Find where the given text appears and provide that cell's center as (X, Y) coordinate. 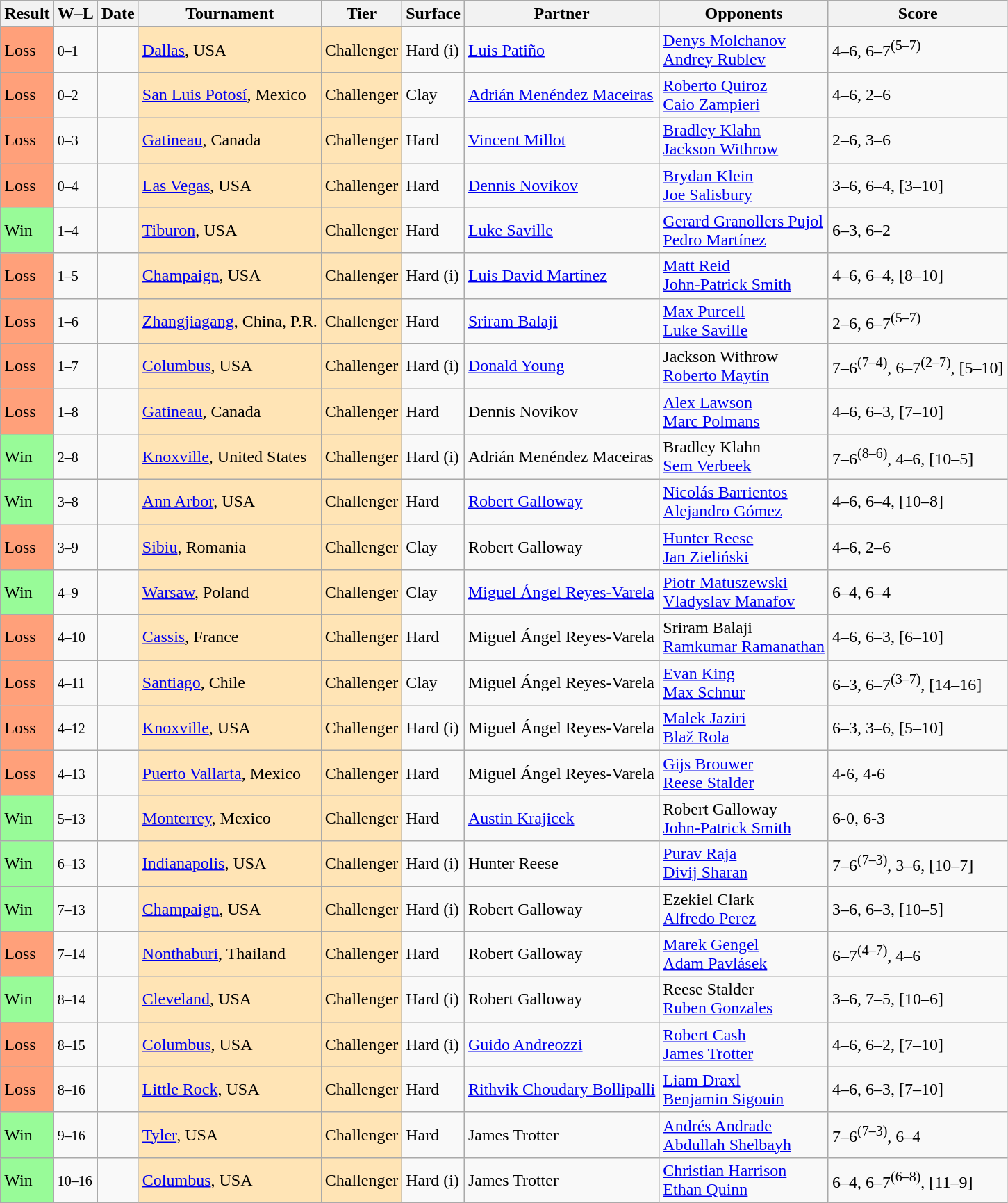
Ezekiel Clark Alfredo Perez (744, 909)
Denys Molchanov Andrey Rublev (744, 50)
3–9 (75, 546)
Andrés Andrade Abdullah Shelbayh (744, 1134)
Nonthaburi, Thailand (229, 954)
1–8 (75, 411)
7–14 (75, 954)
Malek Jaziri Blaž Rola (744, 728)
4–6, 6–7(5–7) (918, 50)
Tournament (229, 14)
Bradley Klahn Jackson Withrow (744, 140)
1–6 (75, 321)
Alex Lawson Marc Polmans (744, 411)
Piotr Matuszewski Vladyslav Manafov (744, 592)
Las Vegas, USA (229, 185)
Tiburon, USA (229, 231)
Knoxville, USA (229, 728)
Cleveland, USA (229, 999)
3–8 (75, 502)
Luis Patiño (561, 50)
0–3 (75, 140)
8–15 (75, 1044)
Hunter Reese (561, 863)
4–6, 6–2, [7–10] (918, 1044)
7–6(7–3), 3–6, [10–7] (918, 863)
Cassis, France (229, 638)
6–3, 6–7(3–7), [14–16] (918, 682)
7–6(7–3), 6–4 (918, 1134)
2–6, 6–7(5–7) (918, 321)
3–6, 6–3, [10–5] (918, 909)
Ann Arbor, USA (229, 502)
Robert Galloway John-Patrick Smith (744, 819)
Dallas, USA (229, 50)
4–13 (75, 773)
2–6, 3–6 (918, 140)
3–6, 7–5, [10–6] (918, 999)
7–6(8–6), 4–6, [10–5] (918, 456)
Luis David Martínez (561, 275)
9–16 (75, 1134)
Puerto Vallarta, Mexico (229, 773)
Guido Andreozzi (561, 1044)
2–8 (75, 456)
Santiago, Chile (229, 682)
Score (918, 14)
1–5 (75, 275)
Knoxville, United States (229, 456)
Zhangjiagang, China, P.R. (229, 321)
4–9 (75, 592)
Opponents (744, 14)
6–7(4–7), 4–6 (918, 954)
Donald Young (561, 366)
Marek Gengel Adam Pavlásek (744, 954)
Bradley Klahn Sem Verbeek (744, 456)
Hunter Reese Jan Zieliński (744, 546)
7–6(7–4), 6–7(2–7), [5–10] (918, 366)
Tier (361, 14)
Gerard Granollers Pujol Pedro Martínez (744, 231)
Matt Reid John-Patrick Smith (744, 275)
Vincent Millot (561, 140)
Tyler, USA (229, 1134)
4–6, 6–4, [10–8] (918, 502)
Evan King Max Schnur (744, 682)
5–13 (75, 819)
Result (27, 14)
4–6, 6–3, [6–10] (918, 638)
Luke Saville (561, 231)
Sibiu, Romania (229, 546)
4–12 (75, 728)
Indianapolis, USA (229, 863)
Rithvik Choudary Bollipalli (561, 1090)
6–3, 6–2 (918, 231)
Date (118, 14)
6–4, 6–4 (918, 592)
W–L (75, 14)
Surface (433, 14)
San Luis Potosí, Mexico (229, 95)
Reese Stalder Ruben Gonzales (744, 999)
0–4 (75, 185)
Robert Cash James Trotter (744, 1044)
4–6, 6–4, [8–10] (918, 275)
Sriram Balaji (561, 321)
Austin Krajicek (561, 819)
Liam Draxl Benjamin Sigouin (744, 1090)
3–6, 6–4, [3–10] (918, 185)
Warsaw, Poland (229, 592)
Brydan Klein Joe Salisbury (744, 185)
4-6, 4-6 (918, 773)
Partner (561, 14)
7–13 (75, 909)
10–16 (75, 1180)
0–1 (75, 50)
Monterrey, Mexico (229, 819)
6–13 (75, 863)
6–4, 6–7(6–8), [11–9] (918, 1180)
Purav Raja Divij Sharan (744, 863)
Sriram Balaji Ramkumar Ramanathan (744, 638)
Jackson Withrow Roberto Maytín (744, 366)
6-0, 6-3 (918, 819)
Roberto Quiroz Caio Zampieri (744, 95)
Christian Harrison Ethan Quinn (744, 1180)
6–3, 3–6, [5–10] (918, 728)
Max Purcell Luke Saville (744, 321)
8–16 (75, 1090)
4–10 (75, 638)
8–14 (75, 999)
Nicolás Barrientos Alejandro Gómez (744, 502)
1–4 (75, 231)
0–2 (75, 95)
Gijs Brouwer Reese Stalder (744, 773)
1–7 (75, 366)
Little Rock, USA (229, 1090)
4–11 (75, 682)
